From the cell containing the given text, extract its center point as [x, y] coordinate. 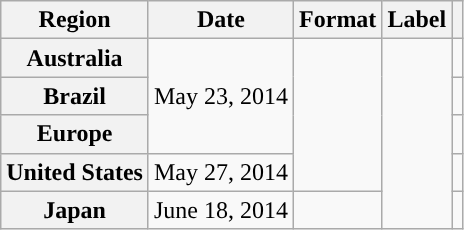
Format [338, 20]
Europe [75, 134]
United States [75, 172]
May 23, 2014 [220, 96]
Brazil [75, 96]
May 27, 2014 [220, 172]
Region [75, 20]
Japan [75, 210]
Date [220, 20]
Australia [75, 58]
June 18, 2014 [220, 210]
Label [417, 20]
